Scan for the cell matching the given text and deliver its (X, Y) coordinate at center. 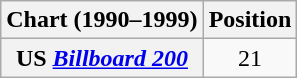
Position (250, 20)
Chart (1990–1999) (102, 20)
21 (250, 58)
US Billboard 200 (102, 58)
